Extract the (x, y) coordinate from the center of the cell holding the provided text.  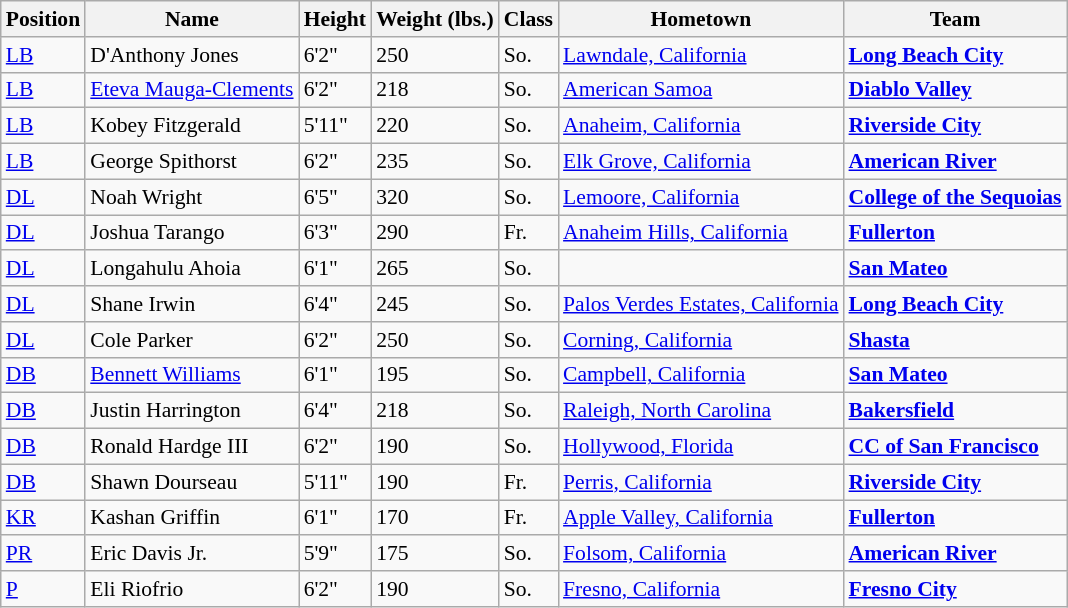
Weight (lbs.) (435, 19)
Shawn Dourseau (192, 482)
Apple Valley, California (700, 518)
Name (192, 19)
245 (435, 304)
Folsom, California (700, 554)
Cole Parker (192, 340)
5'9" (335, 554)
Palos Verdes Estates, California (700, 304)
6'3" (335, 233)
235 (435, 162)
Bakersfield (956, 411)
195 (435, 375)
Position (43, 19)
Longahulu Ahoia (192, 269)
Shane Irwin (192, 304)
Elk Grove, California (700, 162)
Kobey Fitzgerald (192, 126)
Eric Davis Jr. (192, 554)
PR (43, 554)
Corning, California (700, 340)
Campbell, California (700, 375)
Lawndale, California (700, 55)
College of the Sequoias (956, 197)
Lemoore, California (700, 197)
Hollywood, Florida (700, 447)
P (43, 589)
Height (335, 19)
Hometown (700, 19)
Fresno, California (700, 589)
D'Anthony Jones (192, 55)
170 (435, 518)
American Samoa (700, 90)
6'5" (335, 197)
Diablo Valley (956, 90)
Joshua Tarango (192, 233)
265 (435, 269)
Anaheim, California (700, 126)
Eli Riofrio (192, 589)
Shasta (956, 340)
175 (435, 554)
Team (956, 19)
Class (528, 19)
220 (435, 126)
Justin Harrington (192, 411)
290 (435, 233)
Noah Wright (192, 197)
Bennett Williams (192, 375)
Eteva Mauga-Clements (192, 90)
Kashan Griffin (192, 518)
320 (435, 197)
George Spithorst (192, 162)
Fresno City (956, 589)
Anaheim Hills, California (700, 233)
KR (43, 518)
CC of San Francisco (956, 447)
Ronald Hardge III (192, 447)
Perris, California (700, 482)
Raleigh, North Carolina (700, 411)
